Extract the (x, y) coordinate from the center of the cell holding the provided text.  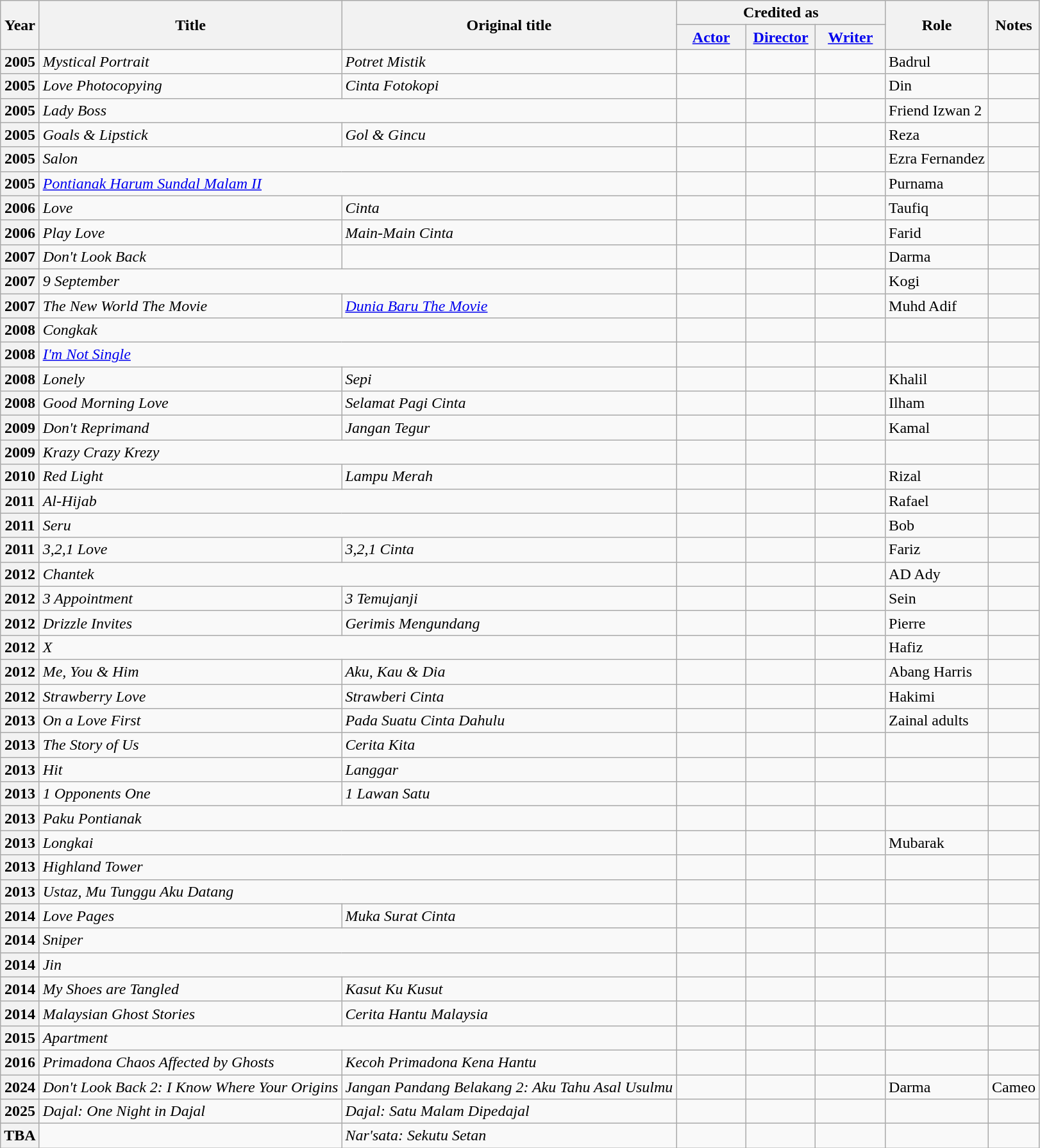
2024 (20, 1087)
Longkai (358, 843)
Ustaz, Mu Tunggu Aku Datang (358, 891)
9 September (358, 281)
Red Light (190, 477)
Gerimis Mengundang (509, 623)
Cinta (509, 208)
Sniper (358, 940)
AD Ady (937, 574)
Nar'sata: Sekutu Setan (509, 1136)
Rafael (937, 501)
Love Photocopying (190, 86)
Primadona Chaos Affected by Ghosts (190, 1062)
Rizal (937, 477)
Farid (937, 232)
Lampu Merah (509, 477)
Cameo (1014, 1087)
Selamat Pagi Cinta (509, 403)
Salon (358, 159)
I'm Not Single (358, 355)
Zainal adults (937, 721)
Congkak (358, 330)
Hafiz (937, 647)
Don't Look Back 2: I Know Where Your Origins (190, 1087)
Pontianak Harum Sundal Malam II (358, 183)
Director (781, 37)
Mystical Portrait (190, 62)
1 Opponents One (190, 794)
2015 (20, 1038)
Goals & Lipstick (190, 135)
Hakimi (937, 696)
Lonely (190, 379)
TBA (20, 1136)
Drizzle Invites (190, 623)
Lady Boss (358, 110)
Langgar (509, 770)
Don't Reprimand (190, 428)
Sepi (509, 379)
Jin (358, 965)
Cinta Fotokopi (509, 86)
Malaysian Ghost Stories (190, 1013)
Jangan Pandang Belakang 2: Aku Tahu Asal Usulmu (509, 1087)
Hit (190, 770)
Seru (358, 525)
Ezra Fernandez (937, 159)
Paku Pontianak (358, 818)
On a Love First (190, 721)
3 Temujanji (509, 598)
Dajal: One Night in Dajal (190, 1111)
Strawberry Love (190, 696)
Aku, Kau & Dia (509, 671)
Muhd Adif (937, 306)
Jangan Tegur (509, 428)
Sein (937, 598)
Bob (937, 525)
3 Appointment (190, 598)
Kogi (937, 281)
2025 (20, 1111)
Ilham (937, 403)
Kecoh Primadona Kena Hantu (509, 1062)
Pierre (937, 623)
Strawberi Cinta (509, 696)
1 Lawan Satu (509, 794)
Original title (509, 25)
The Story of Us (190, 745)
Krazy Crazy Krezy (358, 452)
Muka Surat Cinta (509, 916)
Taufiq (937, 208)
Din (937, 86)
Cerita Kita (509, 745)
Dajal: Satu Malam Dipedajal (509, 1111)
Fariz (937, 550)
Cerita Hantu Malaysia (509, 1013)
My Shoes are Tangled (190, 989)
3,2,1 Love (190, 550)
3,2,1 Cinta (509, 550)
Badrul (937, 62)
X (358, 647)
Abang Harris (937, 671)
Notes (1014, 25)
2016 (20, 1062)
Purnama (937, 183)
Me, You & Him (190, 671)
Gol & Gincu (509, 135)
Play Love (190, 232)
Highland Tower (358, 867)
Khalil (937, 379)
Kasut Ku Kusut (509, 989)
2010 (20, 477)
Main-Main Cinta (509, 232)
Writer (850, 37)
Kamal (937, 428)
Credited as (781, 13)
Reza (937, 135)
Love Pages (190, 916)
Year (20, 25)
Friend Izwan 2 (937, 110)
Al-Hijab (358, 501)
Actor (712, 37)
Role (937, 25)
Title (190, 25)
Apartment (358, 1038)
Mubarak (937, 843)
Good Morning Love (190, 403)
The New World The Movie (190, 306)
Pada Suatu Cinta Dahulu (509, 721)
Love (190, 208)
Dunia Baru The Movie (509, 306)
Chantek (358, 574)
Potret Mistik (509, 62)
Don't Look Back (190, 257)
